Scan for the cell matching the given text and deliver its [x, y] coordinate at center. 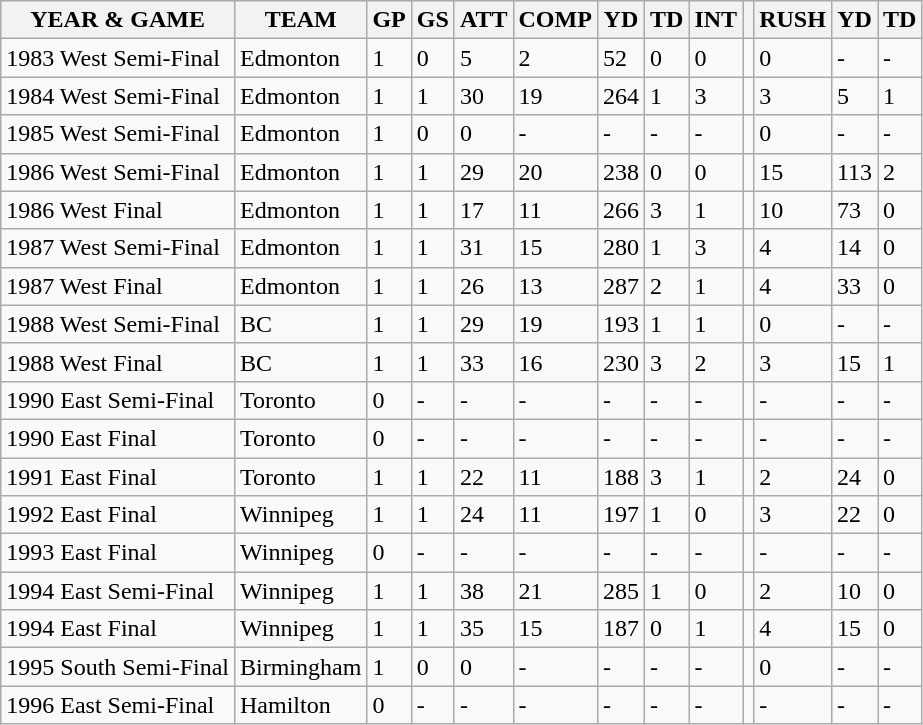
38 [484, 591]
285 [620, 591]
113 [854, 172]
1992 East Final [118, 515]
RUSH [793, 20]
193 [620, 324]
188 [620, 477]
73 [854, 210]
GP [389, 20]
1987 West Semi-Final [118, 248]
GS [432, 20]
187 [620, 629]
Birmingham [300, 667]
238 [620, 172]
1991 East Final [118, 477]
1984 West Semi-Final [118, 96]
1988 West Final [118, 362]
TEAM [300, 20]
1986 West Semi-Final [118, 172]
Hamilton [300, 705]
35 [484, 629]
280 [620, 248]
ATT [484, 20]
1990 East Final [118, 438]
1983 West Semi-Final [118, 58]
INT [716, 20]
13 [555, 286]
1990 East Semi-Final [118, 400]
266 [620, 210]
287 [620, 286]
52 [620, 58]
1996 East Semi-Final [118, 705]
1988 West Semi-Final [118, 324]
264 [620, 96]
COMP [555, 20]
1985 West Semi-Final [118, 134]
14 [854, 248]
20 [555, 172]
1986 West Final [118, 210]
1994 East Final [118, 629]
21 [555, 591]
197 [620, 515]
1993 East Final [118, 553]
1995 South Semi-Final [118, 667]
230 [620, 362]
1987 West Final [118, 286]
31 [484, 248]
16 [555, 362]
1994 East Semi-Final [118, 591]
26 [484, 286]
YEAR & GAME [118, 20]
30 [484, 96]
17 [484, 210]
